Find where the given text appears and provide that cell's center as [x, y] coordinate. 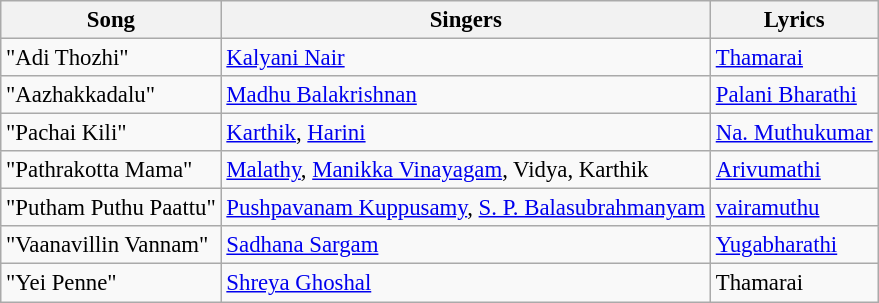
Sadhana Sargam [466, 245]
Arivumathi [794, 170]
Karthik, Harini [466, 133]
Palani Bharathi [794, 95]
vairamuthu [794, 208]
Pushpavanam Kuppusamy, S. P. Balasubrahmanyam [466, 208]
"Pachai Kili" [111, 133]
Madhu Balakrishnan [466, 95]
Song [111, 20]
Kalyani Nair [466, 58]
Na. Muthukumar [794, 133]
Shreya Ghoshal [466, 283]
"Vaanavillin Vannam" [111, 245]
"Putham Puthu Paattu" [111, 208]
Singers [466, 20]
"Aazhakkadalu" [111, 95]
Yugabharathi [794, 245]
"Adi Thozhi" [111, 58]
Malathy, Manikka Vinayagam, Vidya, Karthik [466, 170]
"Pathrakotta Mama" [111, 170]
"Yei Penne" [111, 283]
Lyrics [794, 20]
